Extract the (x, y) coordinate from the center of the cell holding the provided text.  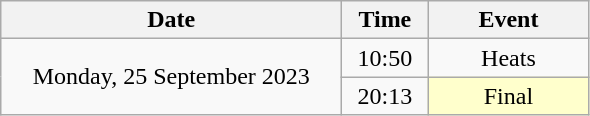
Date (172, 20)
Heats (508, 58)
Event (508, 20)
Time (385, 20)
10:50 (385, 58)
Monday, 25 September 2023 (172, 77)
20:13 (385, 96)
Final (508, 96)
